Extract the [x, y] coordinate from the center of the cell holding the provided text.  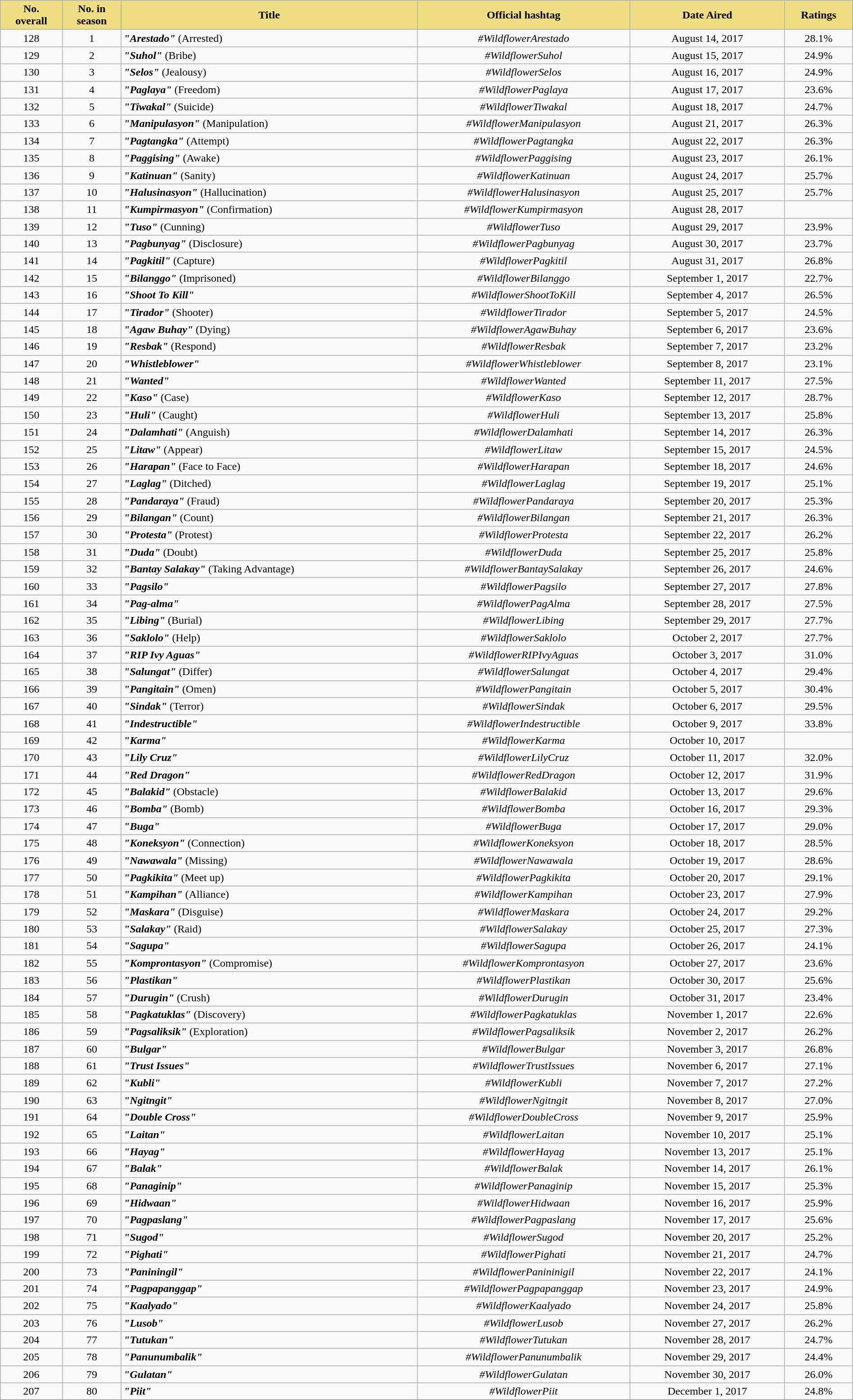
28.6% [819, 860]
#WildflowerKatinuan [524, 175]
"Bomba" (Bomb) [269, 809]
"Litaw" (Appear) [269, 449]
159 [31, 569]
September 14, 2017 [707, 432]
November 3, 2017 [707, 1049]
November 22, 2017 [707, 1271]
29.4% [819, 672]
#WildflowerResbak [524, 347]
140 [31, 244]
August 17, 2017 [707, 90]
78 [92, 1357]
200 [31, 1271]
60 [92, 1049]
186 [31, 1031]
37 [92, 655]
3 [92, 72]
172 [31, 792]
December 1, 2017 [707, 1391]
205 [31, 1357]
144 [31, 312]
139 [31, 226]
"Karma" [269, 740]
Title [269, 15]
43 [92, 757]
23 [92, 415]
26.5% [819, 295]
62 [92, 1083]
November 8, 2017 [707, 1100]
August 15, 2017 [707, 55]
"Bantay Salakay" (Taking Advantage) [269, 569]
November 30, 2017 [707, 1374]
"Pagkikita" (Meet up) [269, 878]
#WildflowerRedDragon [524, 774]
November 23, 2017 [707, 1288]
September 6, 2017 [707, 329]
28 [92, 501]
"Durugin" (Crush) [269, 997]
September 25, 2017 [707, 552]
"Maskara" (Disguise) [269, 912]
#WildflowerBalak [524, 1169]
#WildflowerPagkikita [524, 878]
#WildflowerPagpapanggap [524, 1288]
September 4, 2017 [707, 295]
183 [31, 980]
"Nawawala" (Missing) [269, 860]
"Kaso" (Case) [269, 398]
November 27, 2017 [707, 1323]
27.1% [819, 1066]
16 [92, 295]
128 [31, 38]
70 [92, 1220]
23.9% [819, 226]
148 [31, 381]
October 27, 2017 [707, 963]
November 29, 2017 [707, 1357]
28.5% [819, 843]
"Tutukan" [269, 1340]
154 [31, 483]
No. inseason [92, 15]
167 [31, 706]
#WildflowerManipulasyon [524, 124]
October 16, 2017 [707, 809]
163 [31, 638]
"Halusinasyon" (Hallucination) [269, 192]
7 [92, 141]
158 [31, 552]
September 18, 2017 [707, 466]
#WildflowerKampihan [524, 895]
9 [92, 175]
27.0% [819, 1100]
57 [92, 997]
#WildflowerSalakay [524, 929]
October 9, 2017 [707, 723]
"Duda" (Doubt) [269, 552]
#WildflowerArestado [524, 38]
"Gulatan" [269, 1374]
185 [31, 1014]
November 6, 2017 [707, 1066]
169 [31, 740]
September 15, 2017 [707, 449]
#WildflowerShootToKill [524, 295]
October 26, 2017 [707, 946]
October 17, 2017 [707, 826]
41 [92, 723]
"Pagkitil" (Capture) [269, 261]
23.4% [819, 997]
61 [92, 1066]
34 [92, 603]
#WildflowerPiit [524, 1391]
53 [92, 929]
194 [31, 1169]
"Hayag" [269, 1152]
October 4, 2017 [707, 672]
29.6% [819, 792]
No.overall [31, 15]
28.1% [819, 38]
192 [31, 1134]
"Pangitain" (Omen) [269, 689]
"Kubli" [269, 1083]
"Tuso" (Cunning) [269, 226]
24.4% [819, 1357]
48 [92, 843]
131 [31, 90]
#WildflowerBomba [524, 809]
133 [31, 124]
#WildflowerPanininigil [524, 1271]
October 23, 2017 [707, 895]
64 [92, 1117]
155 [31, 501]
August 21, 2017 [707, 124]
"Shoot To Kill" [269, 295]
October 10, 2017 [707, 740]
"Komprontasyon" (Compromise) [269, 963]
#WildflowerTuso [524, 226]
#WildflowerWhistleblower [524, 364]
151 [31, 432]
196 [31, 1203]
November 20, 2017 [707, 1237]
33.8% [819, 723]
October 12, 2017 [707, 774]
"Bilanggo" (Imprisoned) [269, 278]
"RIP Ivy Aguas" [269, 655]
#WildflowerSagupa [524, 946]
23.1% [819, 364]
"Kaalyado" [269, 1305]
171 [31, 774]
October 13, 2017 [707, 792]
136 [31, 175]
#WildflowerLibing [524, 621]
November 13, 2017 [707, 1152]
#WildflowerHuli [524, 415]
#WildflowerKubli [524, 1083]
#WildflowerSindak [524, 706]
207 [31, 1391]
"Whistleblower" [269, 364]
59 [92, 1031]
August 29, 2017 [707, 226]
162 [31, 621]
August 22, 2017 [707, 141]
25 [92, 449]
#WildflowerDurugin [524, 997]
55 [92, 963]
"Pagtangka" (Attempt) [269, 141]
"Pagpaslang" [269, 1220]
6 [92, 124]
54 [92, 946]
"Selos" (Jealousy) [269, 72]
12 [92, 226]
"Lily Cruz" [269, 757]
2 [92, 55]
77 [92, 1340]
152 [31, 449]
"Pagsilo" [269, 586]
197 [31, 1220]
August 28, 2017 [707, 209]
31.0% [819, 655]
143 [31, 295]
"Piit" [269, 1391]
November 15, 2017 [707, 1186]
10 [92, 192]
56 [92, 980]
49 [92, 860]
#WildflowerLaitan [524, 1134]
#WildflowerPaggising [524, 158]
130 [31, 72]
#WildflowerPagAlma [524, 603]
"Resbak" (Respond) [269, 347]
11 [92, 209]
"Buga" [269, 826]
#WildflowerLaglag [524, 483]
191 [31, 1117]
"Koneksyon" (Connection) [269, 843]
November 28, 2017 [707, 1340]
182 [31, 963]
August 14, 2017 [707, 38]
September 26, 2017 [707, 569]
"Salakay" (Raid) [269, 929]
September 7, 2017 [707, 347]
August 31, 2017 [707, 261]
October 19, 2017 [707, 860]
#WildflowerKumpirmasyon [524, 209]
188 [31, 1066]
"Bulgar" [269, 1049]
August 24, 2017 [707, 175]
#WildflowerMaskara [524, 912]
199 [31, 1254]
71 [92, 1237]
"Red Dragon" [269, 774]
173 [31, 809]
#WildflowerSugod [524, 1237]
44 [92, 774]
#WildflowerLusob [524, 1323]
"Manipulasyon" (Manipulation) [269, 124]
September 21, 2017 [707, 518]
19 [92, 347]
#WildflowerRIPIvyAguas [524, 655]
#WildflowerNgitngit [524, 1100]
8 [92, 158]
38 [92, 672]
October 31, 2017 [707, 997]
203 [31, 1323]
175 [31, 843]
#WildflowerGulatan [524, 1374]
4 [92, 90]
"Pagkatuklas" (Discovery) [269, 1014]
29.3% [819, 809]
195 [31, 1186]
"Trust Issues" [269, 1066]
"Pighati" [269, 1254]
"Katinuan" (Sanity) [269, 175]
"Kampihan" (Alliance) [269, 895]
73 [92, 1271]
29.2% [819, 912]
#WildflowerKaso [524, 398]
#WildflowerPanunumbalik [524, 1357]
November 7, 2017 [707, 1083]
135 [31, 158]
14 [92, 261]
"Laitan" [269, 1134]
November 1, 2017 [707, 1014]
October 18, 2017 [707, 843]
165 [31, 672]
#WildflowerPagkatuklas [524, 1014]
#WildflowerBilangan [524, 518]
Official hashtag [524, 15]
#WildflowerKoneksyon [524, 843]
22.6% [819, 1014]
#WildflowerTiwakal [524, 107]
"Laglag" (Ditched) [269, 483]
Ratings [819, 15]
"Arestado" (Arrested) [269, 38]
36 [92, 638]
42 [92, 740]
#WildflowerPagkitil [524, 261]
30 [92, 535]
27.9% [819, 895]
#WildflowerTutukan [524, 1340]
"Panaginip" [269, 1186]
"Protesta" (Protest) [269, 535]
27.8% [819, 586]
#WildflowerKaalyado [524, 1305]
"Pag-alma" [269, 603]
#WildflowerPandaraya [524, 501]
198 [31, 1237]
September 19, 2017 [707, 483]
17 [92, 312]
45 [92, 792]
October 20, 2017 [707, 878]
November 16, 2017 [707, 1203]
76 [92, 1323]
September 8, 2017 [707, 364]
#WildflowerSaklolo [524, 638]
#WildflowerAgawBuhay [524, 329]
161 [31, 603]
#WildflowerDalamhati [524, 432]
"Hidwaan" [269, 1203]
160 [31, 586]
68 [92, 1186]
#WildflowerPagsilo [524, 586]
193 [31, 1152]
October 24, 2017 [707, 912]
29 [92, 518]
18 [92, 329]
#WildflowerBantaySalakay [524, 569]
October 30, 2017 [707, 980]
20 [92, 364]
187 [31, 1049]
29.0% [819, 826]
69 [92, 1203]
51 [92, 895]
179 [31, 912]
#WildflowerNawawala [524, 860]
"Paggising" (Awake) [269, 158]
September 11, 2017 [707, 381]
#WildflowerPagsaliksik [524, 1031]
129 [31, 55]
September 28, 2017 [707, 603]
November 17, 2017 [707, 1220]
#WildflowerSuhol [524, 55]
24 [92, 432]
#WildflowerBulgar [524, 1049]
October 2, 2017 [707, 638]
"Paniningil" [269, 1271]
178 [31, 895]
180 [31, 929]
October 6, 2017 [707, 706]
"Pagpapanggap" [269, 1288]
137 [31, 192]
"Sindak" (Terror) [269, 706]
35 [92, 621]
145 [31, 329]
39 [92, 689]
#WildflowerSalungat [524, 672]
25.2% [819, 1237]
#WildflowerBalakid [524, 792]
"Bilangan" (Count) [269, 518]
150 [31, 415]
13 [92, 244]
23.2% [819, 347]
"Double Cross" [269, 1117]
168 [31, 723]
66 [92, 1152]
August 30, 2017 [707, 244]
#WildflowerBuga [524, 826]
134 [31, 141]
58 [92, 1014]
23.7% [819, 244]
201 [31, 1288]
#WildflowerPlastikan [524, 980]
October 5, 2017 [707, 689]
#WildflowerWanted [524, 381]
#WildflowerBilanggo [524, 278]
202 [31, 1305]
141 [31, 261]
"Sagupa" [269, 946]
"Indestructible" [269, 723]
November 21, 2017 [707, 1254]
75 [92, 1305]
138 [31, 209]
204 [31, 1340]
"Pagsaliksik" (Exploration) [269, 1031]
"Harapan" (Face to Face) [269, 466]
"Sugod" [269, 1237]
November 2, 2017 [707, 1031]
#WildflowerTrustIssues [524, 1066]
August 16, 2017 [707, 72]
40 [92, 706]
174 [31, 826]
184 [31, 997]
"Ngitngit" [269, 1100]
47 [92, 826]
181 [31, 946]
September 20, 2017 [707, 501]
"Paglaya" (Freedom) [269, 90]
#WildflowerSelos [524, 72]
#WildflowerProtesta [524, 535]
#WildflowerPagpaslang [524, 1220]
"Panunumbalik" [269, 1357]
190 [31, 1100]
46 [92, 809]
#WildflowerHidwaan [524, 1203]
October 11, 2017 [707, 757]
21 [92, 381]
September 29, 2017 [707, 621]
#WildflowerPangitain [524, 689]
#WildflowerHayag [524, 1152]
#WildflowerPagbunyag [524, 244]
157 [31, 535]
"Wanted" [269, 381]
142 [31, 278]
"Tiwakal" (Suicide) [269, 107]
"Tirador" (Shooter) [269, 312]
#WildflowerPaglaya [524, 90]
September 13, 2017 [707, 415]
October 3, 2017 [707, 655]
"Kumpirmasyon" (Confirmation) [269, 209]
"Saklolo" (Help) [269, 638]
September 1, 2017 [707, 278]
#WildflowerHalusinasyon [524, 192]
153 [31, 466]
32.0% [819, 757]
146 [31, 347]
149 [31, 398]
27 [92, 483]
"Lusob" [269, 1323]
50 [92, 878]
#WildflowerPighati [524, 1254]
November 10, 2017 [707, 1134]
#WildflowerIndestructible [524, 723]
#WildflowerDuda [524, 552]
"Dalamhati" (Anguish) [269, 432]
5 [92, 107]
33 [92, 586]
November 24, 2017 [707, 1305]
29.1% [819, 878]
September 27, 2017 [707, 586]
170 [31, 757]
"Pandaraya" (Fraud) [269, 501]
31.9% [819, 774]
15 [92, 278]
November 9, 2017 [707, 1117]
"Balakid" (Obstacle) [269, 792]
132 [31, 107]
September 5, 2017 [707, 312]
#WildflowerDoubleCross [524, 1117]
52 [92, 912]
#WildflowerLilyCruz [524, 757]
October 25, 2017 [707, 929]
72 [92, 1254]
80 [92, 1391]
August 25, 2017 [707, 192]
"Suhol" (Bribe) [269, 55]
26.0% [819, 1374]
67 [92, 1169]
65 [92, 1134]
"Huli" (Caught) [269, 415]
176 [31, 860]
#WildflowerHarapan [524, 466]
#WildflowerLitaw [524, 449]
30.4% [819, 689]
26 [92, 466]
22.7% [819, 278]
63 [92, 1100]
206 [31, 1374]
#WildflowerKomprontasyon [524, 963]
#WildflowerTirador [524, 312]
"Plastikan" [269, 980]
August 18, 2017 [707, 107]
79 [92, 1374]
September 22, 2017 [707, 535]
28.7% [819, 398]
27.2% [819, 1083]
147 [31, 364]
22 [92, 398]
#WildflowerPagtangka [524, 141]
164 [31, 655]
27.3% [819, 929]
74 [92, 1288]
"Balak" [269, 1169]
31 [92, 552]
August 23, 2017 [707, 158]
189 [31, 1083]
"Salungat" (Differ) [269, 672]
29.5% [819, 706]
#WildflowerKarma [524, 740]
1 [92, 38]
32 [92, 569]
Date Aired [707, 15]
"Pagbunyag" (Disclosure) [269, 244]
#WildflowerPanaginip [524, 1186]
November 14, 2017 [707, 1169]
156 [31, 518]
24.8% [819, 1391]
September 12, 2017 [707, 398]
166 [31, 689]
"Libing" (Burial) [269, 621]
"Agaw Buhay" (Dying) [269, 329]
177 [31, 878]
